Find where the given text appears and provide that cell's center as [x, y] coordinate. 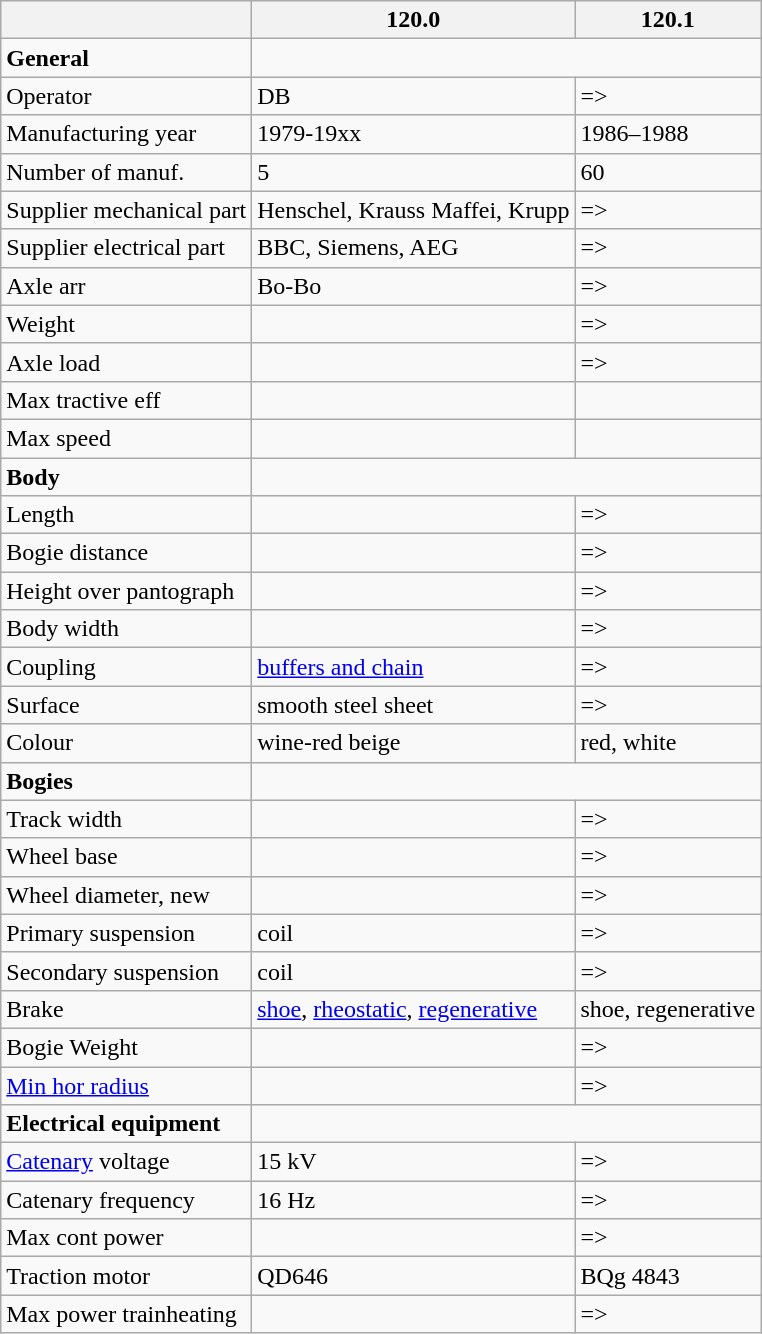
Length [126, 515]
Axle load [126, 362]
BBC, Siemens, AEG [414, 248]
Min hor radius [126, 1085]
Coupling [126, 667]
smooth steel sheet [414, 705]
Max power trainheating [126, 1314]
15 kV [414, 1162]
Bogies [126, 781]
buffers and chain [414, 667]
Supplier mechanical part [126, 210]
120.0 [414, 20]
DB [414, 96]
Bogie distance [126, 553]
Supplier electrical part [126, 248]
red, white [668, 743]
Henschel, Krauss Maffei, Krupp [414, 210]
Bogie Weight [126, 1047]
shoe, regenerative [668, 1009]
Catenary voltage [126, 1162]
1986–1988 [668, 134]
Manufacturing year [126, 134]
1979-19xx [414, 134]
Secondary suspension [126, 971]
Max tractive eff [126, 400]
Primary suspension [126, 933]
Track width [126, 819]
Max cont power [126, 1238]
Brake [126, 1009]
wine-red beige [414, 743]
QD646 [414, 1276]
Bo-Bo [414, 286]
Electrical equipment [126, 1124]
Operator [126, 96]
Body [126, 477]
60 [668, 172]
16 Hz [414, 1200]
shoe, rheostatic, regenerative [414, 1009]
BQg 4843 [668, 1276]
Traction motor [126, 1276]
Height over pantograph [126, 591]
Axle arr [126, 286]
Wheel diameter, new [126, 895]
Max speed [126, 438]
General [126, 58]
Surface [126, 705]
Weight [126, 324]
5 [414, 172]
Number of manuf. [126, 172]
Wheel base [126, 857]
120.1 [668, 20]
Colour [126, 743]
Catenary frequency [126, 1200]
Body width [126, 629]
